Capture the cell that displays the provided text and extract its [x, y] central coordinate. 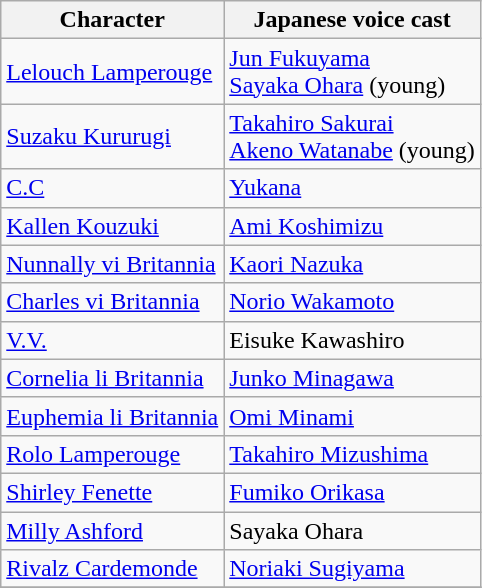
Charles vi Britannia [112, 302]
Omi Minami [352, 416]
Kallen Kouzuki [112, 226]
Cornelia li Britannia [112, 378]
Kaori Nazuka [352, 264]
Takahiro SakuraiAkeno Watanabe (young) [352, 136]
Character [112, 20]
Norio Wakamoto [352, 302]
Shirley Fenette [112, 492]
Eisuke Kawashiro [352, 340]
Fumiko Orikasa [352, 492]
Euphemia li Britannia [112, 416]
Noriaki Sugiyama [352, 569]
Suzaku Kururugi [112, 136]
V.V. [112, 340]
Ami Koshimizu [352, 226]
Jun FukuyamaSayaka Ohara (young) [352, 72]
Nunnally vi Britannia [112, 264]
Sayaka Ohara [352, 531]
Junko Minagawa [352, 378]
Milly Ashford [112, 531]
Lelouch Lamperouge [112, 72]
Takahiro Mizushima [352, 454]
Japanese voice cast [352, 20]
Rivalz Cardemonde [112, 569]
Rolo Lamperouge [112, 454]
Yukana [352, 188]
C.C [112, 188]
